Determine the (x, y) coordinate at the center of the cell enclosing the given text.  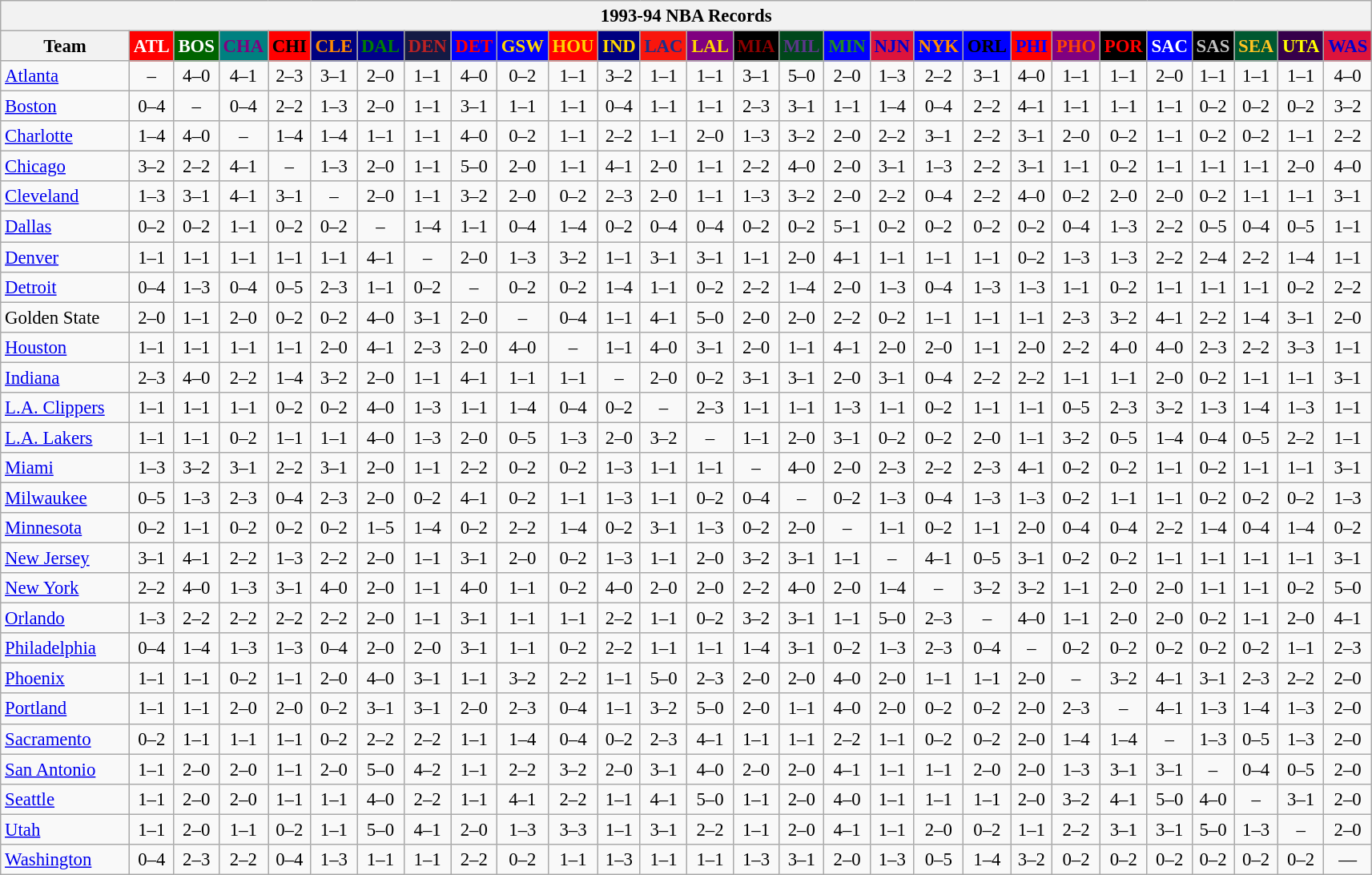
Houston (66, 347)
5–1 (847, 227)
SAC (1169, 46)
Atlanta (66, 76)
L.A. Lakers (66, 437)
Portland (66, 709)
MIN (847, 46)
Phoenix (66, 679)
Detroit (66, 287)
Team (66, 46)
POR (1123, 46)
Philadelphia (66, 648)
New York (66, 588)
PHI (1032, 46)
SEA (1256, 46)
DEN (428, 46)
New Jersey (66, 558)
Orlando (66, 619)
ORL (987, 46)
NYK (939, 46)
CLE (333, 46)
San Antonio (66, 769)
NJN (892, 46)
Milwaukee (66, 498)
BOS (196, 46)
MIA (756, 46)
2–4 (1213, 257)
Boston (66, 107)
1993-94 NBA Records (686, 16)
HOU (573, 46)
MIL (802, 46)
4–2 (428, 769)
CHA (243, 46)
Chicago (66, 167)
Utah (66, 829)
SAS (1213, 46)
Seattle (66, 799)
L.A. Clippers (66, 408)
Golden State (66, 317)
PHO (1076, 46)
GSW (522, 46)
CHI (289, 46)
Denver (66, 257)
Cleveland (66, 196)
Indiana (66, 377)
UTA (1301, 46)
IND (619, 46)
— (1348, 860)
Minnesota (66, 528)
WAS (1348, 46)
Sacramento (66, 739)
ATL (151, 46)
DAL (381, 46)
Charlotte (66, 136)
LAC (663, 46)
Dallas (66, 227)
LAL (710, 46)
Washington (66, 860)
Miami (66, 468)
DET (474, 46)
1–5 (381, 528)
